From the cell containing the given text, extract its center point as [X, Y] coordinate. 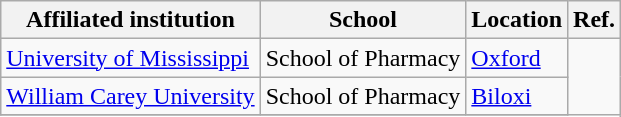
William Carey University [130, 96]
Affiliated institution [130, 20]
School [363, 20]
University of Mississippi [130, 58]
Biloxi [517, 96]
Oxford [517, 58]
Location [517, 20]
Ref. [594, 20]
